Identify which cell holds the provided text, then report its [X, Y] central coordinate. 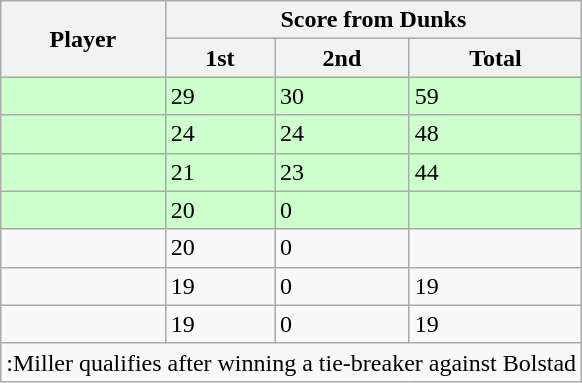
1st [220, 58]
44 [495, 172]
2nd [342, 58]
Player [83, 39]
Score from Dunks [374, 20]
59 [495, 96]
21 [220, 172]
48 [495, 134]
Total [495, 58]
23 [342, 172]
30 [342, 96]
:Miller qualifies after winning a tie-breaker against Bolstad [292, 362]
29 [220, 96]
